Search for the cell housing the specified text and yield its (x, y) center coordinate. 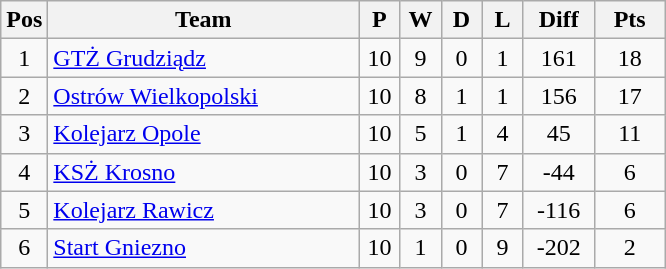
Ostrów Wielkopolski (204, 96)
Pts (630, 20)
Diff (558, 20)
156 (558, 96)
KSŻ Krosno (204, 172)
161 (558, 58)
Pos (24, 20)
11 (630, 134)
GTŻ Grudziądz (204, 58)
45 (558, 134)
W (420, 20)
D (462, 20)
-116 (558, 210)
Kolejarz Rawicz (204, 210)
-44 (558, 172)
P (380, 20)
Kolejarz Opole (204, 134)
L (502, 20)
Start Gniezno (204, 248)
-202 (558, 248)
8 (420, 96)
Team (204, 20)
17 (630, 96)
18 (630, 58)
